Output the (x, y) coordinate of the center of the cell containing the given text.  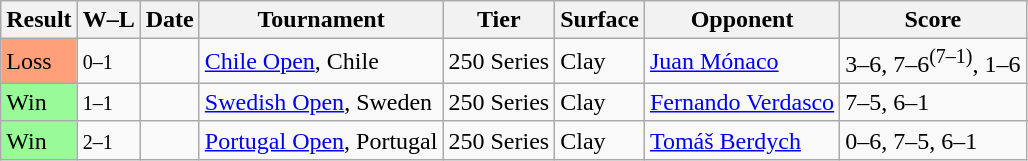
Surface (600, 20)
Score (933, 20)
3–6, 7–6(7–1), 1–6 (933, 62)
Chile Open, Chile (321, 62)
Loss (39, 62)
2–1 (108, 140)
Opponent (742, 20)
0–1 (108, 62)
Fernando Verdasco (742, 102)
Juan Mónaco (742, 62)
1–1 (108, 102)
Swedish Open, Sweden (321, 102)
W–L (108, 20)
Date (170, 20)
Tomáš Berdych (742, 140)
Tournament (321, 20)
0–6, 7–5, 6–1 (933, 140)
Tier (499, 20)
Result (39, 20)
7–5, 6–1 (933, 102)
Portugal Open, Portugal (321, 140)
